Scan for the cell matching the given text and deliver its (X, Y) coordinate at center. 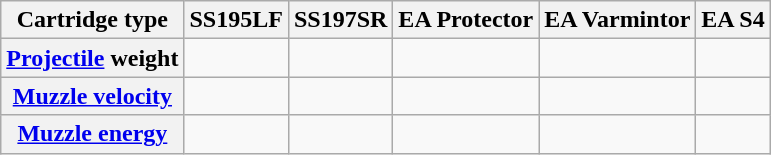
Muzzle energy (92, 134)
EA Protector (466, 20)
EA S4 (733, 20)
SS197SR (340, 20)
Projectile weight (92, 58)
EA Varmintor (618, 20)
Muzzle velocity (92, 96)
Cartridge type (92, 20)
SS195LF (236, 20)
